Locate the cell with the specified text and output its (x, y) center coordinate. 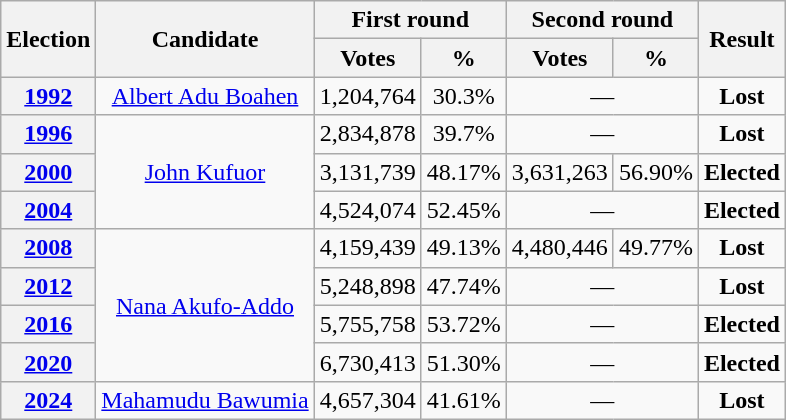
41.61% (464, 400)
5,248,898 (368, 286)
49.77% (656, 248)
39.7% (464, 134)
Mahamudu Bawumia (205, 400)
Result (742, 39)
2020 (48, 362)
John Kufuor (205, 172)
1992 (48, 96)
56.90% (656, 172)
2016 (48, 324)
4,480,446 (560, 248)
47.74% (464, 286)
First round (410, 20)
2000 (48, 172)
3,631,263 (560, 172)
2024 (48, 400)
1996 (48, 134)
3,131,739 (368, 172)
Second round (602, 20)
52.45% (464, 210)
5,755,758 (368, 324)
2004 (48, 210)
51.30% (464, 362)
1,204,764 (368, 96)
2,834,878 (368, 134)
2008 (48, 248)
4,524,074 (368, 210)
49.13% (464, 248)
4,657,304 (368, 400)
Election (48, 39)
53.72% (464, 324)
6,730,413 (368, 362)
Albert Adu Boahen (205, 96)
4,159,439 (368, 248)
48.17% (464, 172)
2012 (48, 286)
Nana Akufo-Addo (205, 305)
30.3% (464, 96)
Candidate (205, 39)
